Return the (x, y) coordinate for the center point of the cell that contains the specified text.  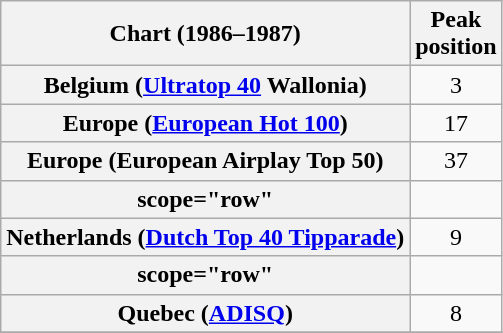
Quebec (ADISQ) (206, 313)
Europe (European Hot 100) (206, 123)
8 (456, 313)
Netherlands (Dutch Top 40 Tipparade) (206, 237)
17 (456, 123)
Europe (European Airplay Top 50) (206, 161)
9 (456, 237)
Peakposition (456, 34)
3 (456, 85)
37 (456, 161)
Belgium (Ultratop 40 Wallonia) (206, 85)
Chart (1986–1987) (206, 34)
